Detect which cell encompasses the target text, then output its [X, Y] center coordinate. 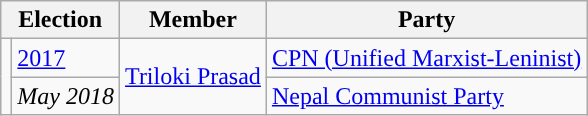
May 2018 [66, 96]
2017 [66, 58]
Triloki Prasad [194, 77]
Election [60, 20]
Nepal Communist Party [426, 96]
Party [426, 20]
CPN (Unified Marxist-Leninist) [426, 58]
Member [194, 20]
